Scan for the cell matching the given text and deliver its [X, Y] coordinate at center. 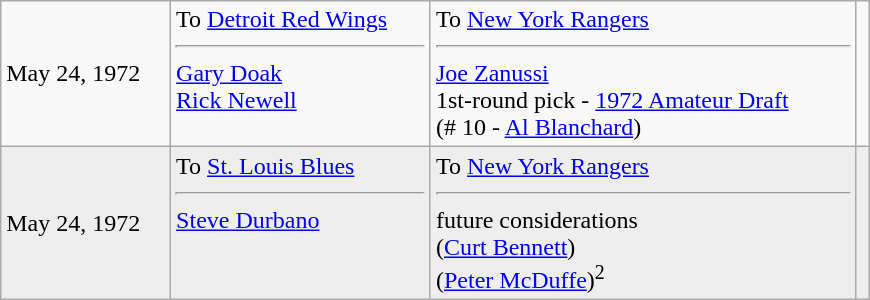
To New York Rangersfuture considerations(Curt Bennett)(Peter McDuffe)2 [643, 224]
To St. Louis BluesSteve Durbano [301, 224]
To Detroit Red WingsGary DoakRick Newell [301, 74]
To New York RangersJoe Zanussi1st-round pick - 1972 Amateur Draft(# 10 - Al Blanchard) [643, 74]
